Return (X, Y) of the center of cell containing provided text 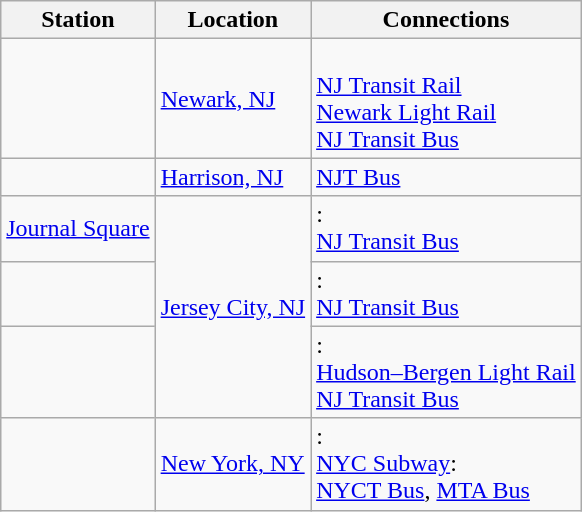
New York, NY (233, 464)
Journal Square (78, 228)
Station (78, 20)
Connections (446, 20)
Jersey City, NJ (233, 307)
Harrison, NJ (233, 177)
NJT Bus (446, 177)
: NYC Subway: NYCT Bus, MTA Bus (446, 464)
: Hudson–Bergen Light Rail NJ Transit Bus (446, 372)
Location (233, 20)
Newark, NJ (233, 98)
NJ Transit Rail Newark Light Rail NJ Transit Bus (446, 98)
